Scan for the cell matching the given text and deliver its [X, Y] coordinate at center. 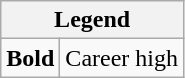
Bold [30, 58]
Legend [92, 20]
Career high [122, 58]
